Provide the (X, Y) coordinate of the cell's center where the given text is located.  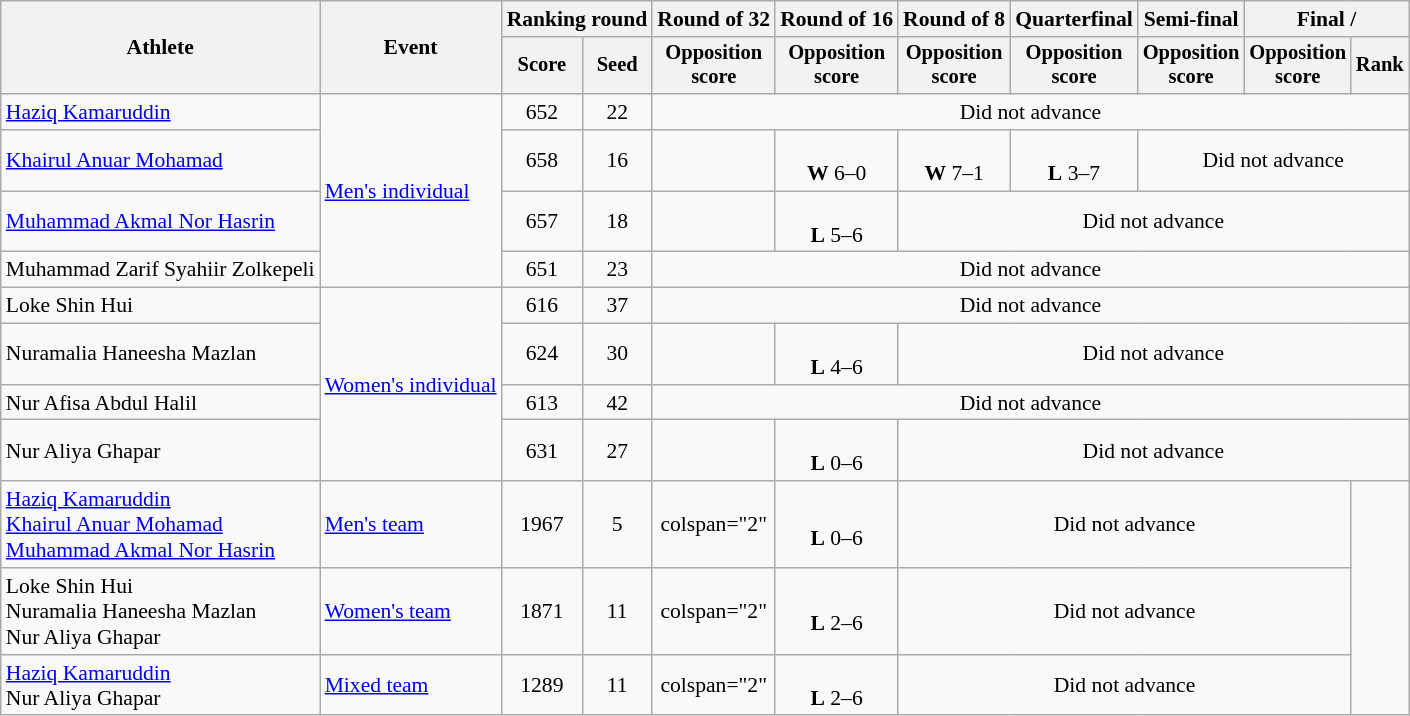
Ranking round (578, 19)
1289 (542, 686)
Semi-final (1192, 19)
30 (617, 354)
652 (542, 112)
L 5–6 (836, 222)
Mixed team (411, 686)
Nuramalia Haneesha Mazlan (160, 354)
Round of 16 (836, 19)
Muhammad Zarif Syahiir Zolkepeli (160, 270)
L 3–7 (1074, 160)
Muhammad Akmal Nor Hasrin (160, 222)
Quarterfinal (1074, 19)
W 7–1 (954, 160)
Women's team (411, 612)
Women's individual (411, 385)
Round of 32 (714, 19)
1871 (542, 612)
Score (542, 66)
Rank (1380, 66)
Athlete (160, 48)
Nur Afisa Abdul Halil (160, 403)
Round of 8 (954, 19)
1967 (542, 524)
37 (617, 306)
Loke Shin Hui (160, 306)
22 (617, 112)
Final / (1326, 19)
651 (542, 270)
5 (617, 524)
Men's individual (411, 191)
Seed (617, 66)
658 (542, 160)
27 (617, 450)
W 6–0 (836, 160)
Loke Shin HuiNuramalia Haneesha MazlanNur Aliya Ghapar (160, 612)
42 (617, 403)
Event (411, 48)
Men's team (411, 524)
631 (542, 450)
Haziq Kamaruddin (160, 112)
16 (617, 160)
Khairul Anuar Mohamad (160, 160)
657 (542, 222)
616 (542, 306)
23 (617, 270)
613 (542, 403)
Haziq KamaruddinKhairul Anuar MohamadMuhammad Akmal Nor Hasrin (160, 524)
Haziq KamaruddinNur Aliya Ghapar (160, 686)
Nur Aliya Ghapar (160, 450)
624 (542, 354)
L 4–6 (836, 354)
18 (617, 222)
